Determine the (X, Y) coordinate at the center of the cell enclosing the given text.  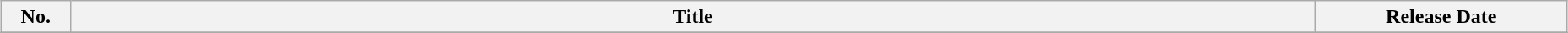
No. (35, 17)
Title (693, 17)
Release Date (1441, 17)
